Output the (x, y) coordinate of the center of the cell containing the given text.  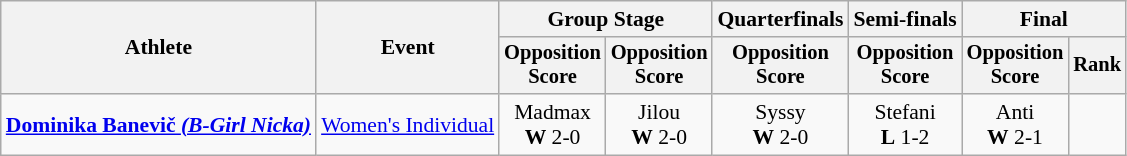
Women's Individual (408, 124)
Anti W 2-1 (1016, 124)
Athlete (158, 48)
Jilou W 2-0 (660, 124)
Dominika Banevič (B-Girl Nicka) (158, 124)
Final (1044, 19)
Syssy W 2-0 (780, 124)
Stefani L 1-2 (904, 124)
Madmax W 2-0 (552, 124)
Event (408, 48)
Semi-finals (904, 19)
Group Stage (606, 19)
Rank (1097, 66)
Quarterfinals (780, 19)
